Capture the cell that displays the provided text and extract its (x, y) central coordinate. 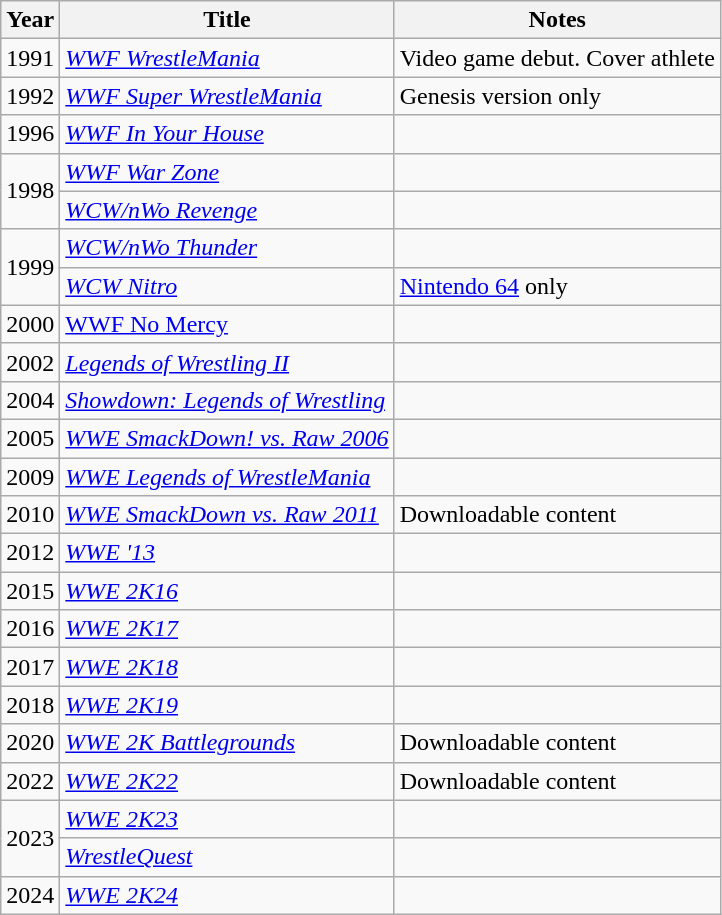
2004 (30, 400)
2022 (30, 781)
Nintendo 64 only (557, 286)
2024 (30, 895)
2012 (30, 553)
2016 (30, 629)
1999 (30, 267)
Showdown: Legends of Wrestling (227, 400)
2018 (30, 705)
WWE 2K18 (227, 667)
WWE 2K22 (227, 781)
2017 (30, 667)
1991 (30, 58)
WWE SmackDown! vs. Raw 2006 (227, 438)
Genesis version only (557, 96)
2000 (30, 324)
WWF WrestleMania (227, 58)
WWE '13 (227, 553)
WWF Super WrestleMania (227, 96)
WWE 2K23 (227, 819)
WWE 2K19 (227, 705)
WWE 2K24 (227, 895)
WWE Legends of WrestleMania (227, 477)
2010 (30, 515)
2015 (30, 591)
1998 (30, 191)
WCW/nWo Thunder (227, 248)
WCW/nWo Revenge (227, 210)
2009 (30, 477)
WWE 2K Battlegrounds (227, 743)
WWE 2K17 (227, 629)
Notes (557, 20)
2002 (30, 362)
WWF No Mercy (227, 324)
Legends of Wrestling II (227, 362)
2023 (30, 838)
WWE 2K16 (227, 591)
WWF In Your House (227, 134)
1996 (30, 134)
WWE SmackDown vs. Raw 2011 (227, 515)
WCW Nitro (227, 286)
2005 (30, 438)
WWF War Zone (227, 172)
WrestleQuest (227, 857)
Year (30, 20)
Title (227, 20)
2020 (30, 743)
Video game debut. Cover athlete (557, 58)
1992 (30, 96)
